Find where the given text appears and provide that cell's center as [X, Y] coordinate. 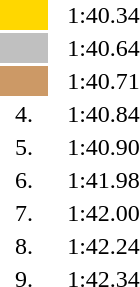
8. [24, 246]
4. [24, 114]
7. [24, 213]
6. [24, 180]
5. [24, 147]
